Scan for the cell matching the given text and deliver its [x, y] coordinate at center. 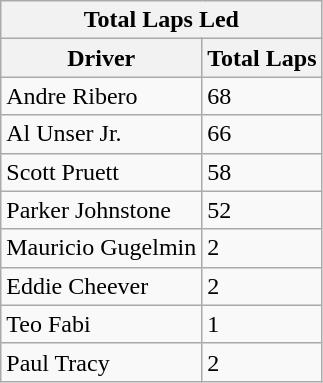
66 [262, 134]
Parker Johnstone [102, 210]
68 [262, 96]
Total Laps [262, 58]
Total Laps Led [162, 20]
52 [262, 210]
Eddie Cheever [102, 286]
Andre Ribero [102, 96]
Driver [102, 58]
58 [262, 172]
Mauricio Gugelmin [102, 248]
Paul Tracy [102, 362]
1 [262, 324]
Scott Pruett [102, 172]
Al Unser Jr. [102, 134]
Teo Fabi [102, 324]
